Extract the (X, Y) coordinate from the center of the cell holding the provided text.  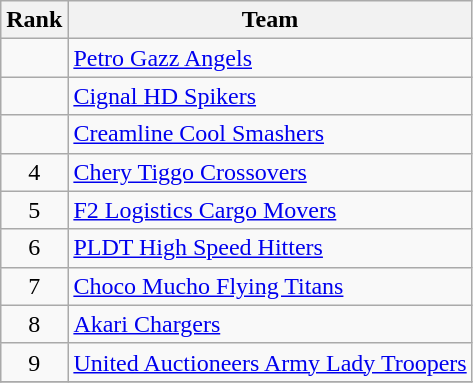
Petro Gazz Angels (270, 58)
PLDT High Speed Hitters (270, 248)
7 (34, 286)
4 (34, 172)
United Auctioneers Army Lady Troopers (270, 362)
Team (270, 20)
6 (34, 248)
Chery Tiggo Crossovers (270, 172)
Akari Chargers (270, 324)
Cignal HD Spikers (270, 96)
Choco Mucho Flying Titans (270, 286)
5 (34, 210)
Rank (34, 20)
F2 Logistics Cargo Movers (270, 210)
Creamline Cool Smashers (270, 134)
9 (34, 362)
8 (34, 324)
